Identify which cell holds the provided text, then report its (x, y) central coordinate. 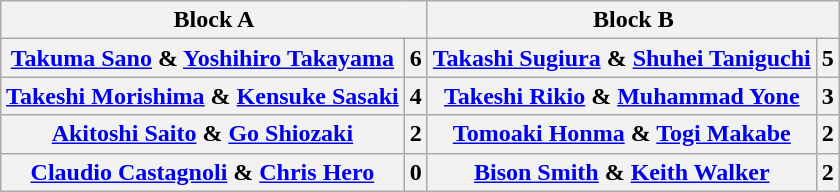
4 (416, 96)
Tomoaki Honma & Togi Makabe (622, 134)
Takuma Sano & Yoshihiro Takayama (203, 58)
Block B (633, 20)
0 (416, 172)
Bison Smith & Keith Walker (622, 172)
Claudio Castagnoli & Chris Hero (203, 172)
Takeshi Rikio & Muhammad Yone (622, 96)
5 (828, 58)
3 (828, 96)
Akitoshi Saito & Go Shiozaki (203, 134)
Takashi Sugiura & Shuhei Taniguchi (622, 58)
6 (416, 58)
Block A (214, 20)
Takeshi Morishima & Kensuke Sasaki (203, 96)
